Scan for the cell matching the given text and deliver its [x, y] coordinate at center. 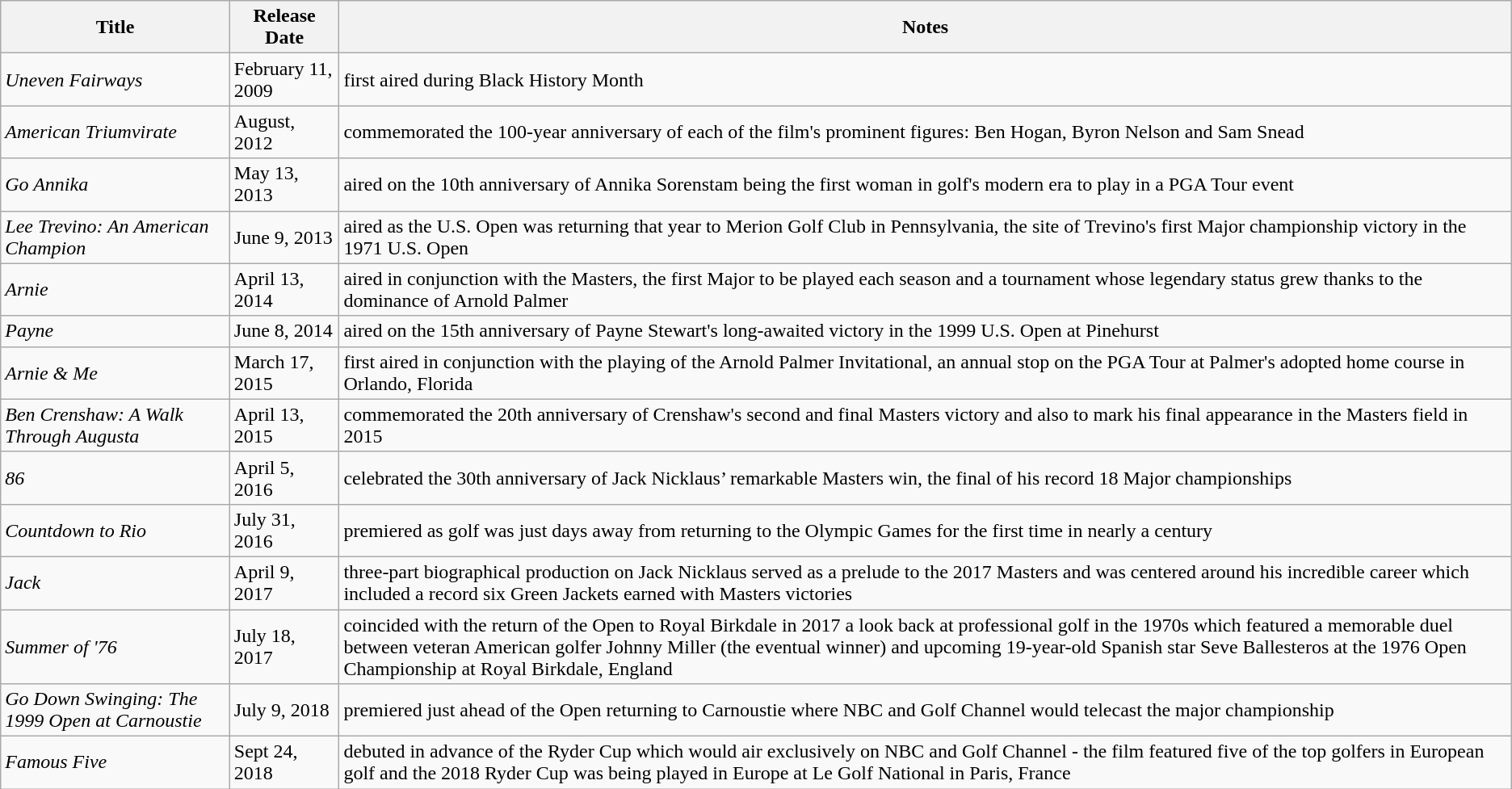
July 31, 2016 [284, 530]
first aired during Black History Month [926, 79]
April 9, 2017 [284, 583]
aired on the 15th anniversary of Payne Stewart's long-awaited victory in the 1999 U.S. Open at Pinehurst [926, 331]
June 8, 2014 [284, 331]
celebrated the 30th anniversary of Jack Nicklaus’ remarkable Masters win, the final of his record 18 Major championships [926, 478]
Release Date [284, 27]
Payne [115, 331]
Summer of '76 [115, 646]
Jack [115, 583]
86 [115, 478]
May 13, 2013 [284, 184]
Arnie [115, 289]
Go Down Swinging: The 1999 Open at Carnoustie [115, 711]
Arnie & Me [115, 373]
Lee Trevino: An American Champion [115, 237]
July 18, 2017 [284, 646]
Title [115, 27]
premiered as golf was just days away from returning to the Olympic Games for the first time in nearly a century [926, 530]
Notes [926, 27]
August, 2012 [284, 132]
premiered just ahead of the Open returning to Carnoustie where NBC and Golf Channel would telecast the major championship [926, 711]
June 9, 2013 [284, 237]
April 5, 2016 [284, 478]
July 9, 2018 [284, 711]
Uneven Fairways [115, 79]
Countdown to Rio [115, 530]
commemorated the 20th anniversary of Crenshaw's second and final Masters victory and also to mark his final appearance in the Masters field in 2015 [926, 425]
Famous Five [115, 762]
April 13, 2015 [284, 425]
February 11, 2009 [284, 79]
March 17, 2015 [284, 373]
Sept 24, 2018 [284, 762]
commemorated the 100-year anniversary of each of the film's prominent figures: Ben Hogan, Byron Nelson and Sam Snead [926, 132]
Ben Crenshaw: A Walk Through Augusta [115, 425]
April 13, 2014 [284, 289]
Go Annika [115, 184]
aired on the 10th anniversary of Annika Sorenstam being the first woman in golf's modern era to play in a PGA Tour event [926, 184]
American Triumvirate [115, 132]
